From the cell containing the given text, extract its center point as (x, y) coordinate. 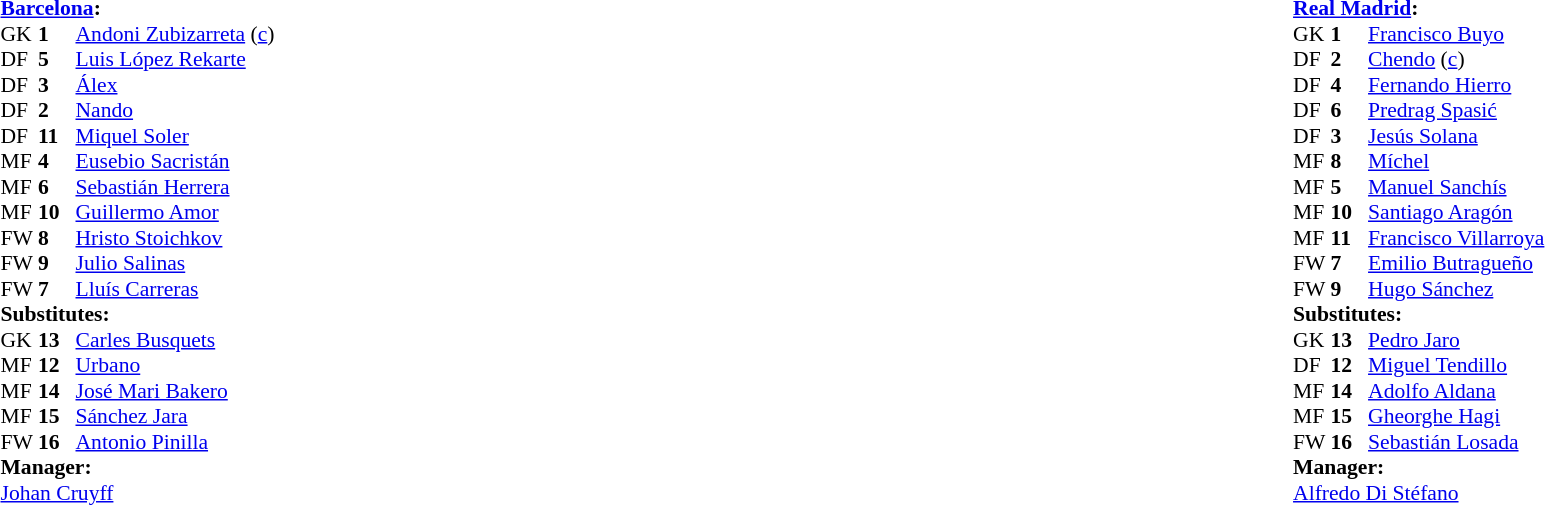
Antonio Pinilla (176, 442)
Adolfo Aldana (1456, 391)
Luis López Rekarte (176, 59)
Francisco Villarroya (1456, 238)
Fernando Hierro (1456, 85)
Urbano (176, 365)
Míchel (1456, 161)
Sebastián Losada (1456, 442)
Chendo (c) (1456, 59)
Julio Salinas (176, 263)
Hugo Sánchez (1456, 289)
Pedro Jaro (1456, 340)
Santiago Aragón (1456, 213)
Miquel Soler (176, 136)
Nando (176, 111)
Manuel Sanchís (1456, 187)
Hristo Stoichkov (176, 238)
Francisco Buyo (1456, 34)
Álex (176, 85)
Jesús Solana (1456, 136)
Lluís Carreras (176, 289)
Gheorghe Hagi (1456, 417)
Carles Busquets (176, 340)
Predrag Spasić (1456, 111)
Eusebio Sacristán (176, 161)
Andoni Zubizarreta (c) (176, 34)
Guillermo Amor (176, 213)
Sánchez Jara (176, 417)
José Mari Bakero (176, 391)
Miguel Tendillo (1456, 365)
Emilio Butragueño (1456, 263)
Sebastián Herrera (176, 187)
